From the cell containing the given text, extract its center point as [X, Y] coordinate. 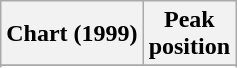
Peakposition [189, 34]
Chart (1999) [72, 34]
